Search for the cell housing the specified text and yield its [X, Y] center coordinate. 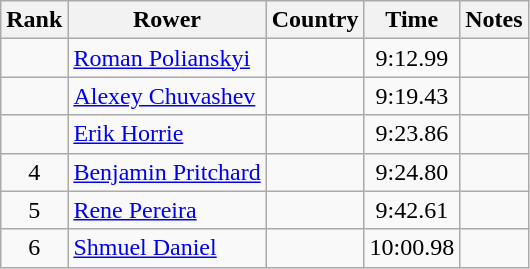
9:42.61 [412, 210]
Shmuel Daniel [167, 248]
Rank [34, 20]
9:24.80 [412, 172]
Country [315, 20]
6 [34, 248]
4 [34, 172]
Erik Horrie [167, 134]
Rower [167, 20]
Notes [494, 20]
9:12.99 [412, 58]
Alexey Chuvashev [167, 96]
10:00.98 [412, 248]
5 [34, 210]
9:19.43 [412, 96]
Roman Polianskyi [167, 58]
Rene Pereira [167, 210]
9:23.86 [412, 134]
Benjamin Pritchard [167, 172]
Time [412, 20]
